Provide the [x, y] coordinate of the cell's center where the given text is located.  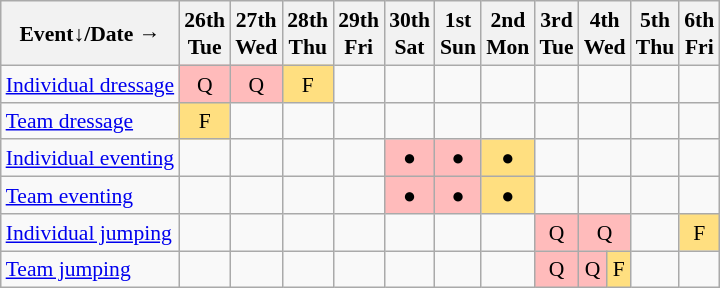
Individual dressage [90, 84]
28thThu [308, 33]
3rdTue [556, 33]
27thWed [256, 33]
Team eventing [90, 194]
Team jumping [90, 268]
4thWed [605, 33]
26thTue [204, 33]
5thThu [656, 33]
29thFri [358, 33]
Event↓/Date → [90, 33]
6thFri [699, 33]
Individual jumping [90, 232]
30thSat [410, 33]
2ndMon [508, 33]
1stSun [458, 33]
Individual eventing [90, 158]
Team dressage [90, 120]
